Return [X, Y] of the center of cell containing provided text 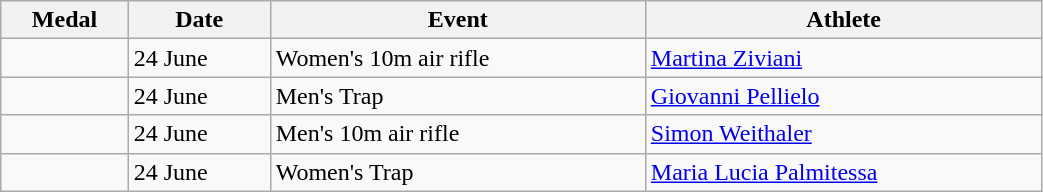
Women's Trap [458, 172]
Giovanni Pellielo [844, 96]
Men's Trap [458, 96]
Women's 10m air rifle [458, 58]
Date [199, 20]
Event [458, 20]
Medal [64, 20]
Athlete [844, 20]
Simon Weithaler [844, 134]
Martina Ziviani [844, 58]
Maria Lucia Palmitessa [844, 172]
Men's 10m air rifle [458, 134]
